For the text-containing cell, return its midpoint in [X, Y] coordinate format. 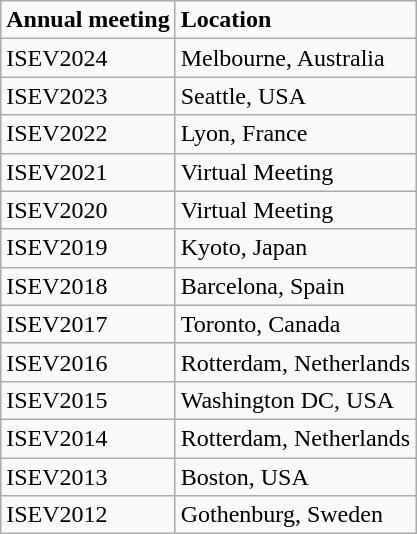
Melbourne, Australia [295, 58]
Toronto, Canada [295, 324]
ISEV2012 [88, 515]
Boston, USA [295, 477]
Location [295, 20]
ISEV2017 [88, 324]
ISEV2018 [88, 286]
ISEV2020 [88, 210]
Kyoto, Japan [295, 248]
Washington DC, USA [295, 400]
ISEV2023 [88, 96]
Annual meeting [88, 20]
Seattle, USA [295, 96]
ISEV2019 [88, 248]
ISEV2015 [88, 400]
ISEV2021 [88, 172]
Gothenburg, Sweden [295, 515]
ISEV2024 [88, 58]
ISEV2014 [88, 438]
Lyon, France [295, 134]
ISEV2022 [88, 134]
ISEV2016 [88, 362]
Barcelona, Spain [295, 286]
ISEV2013 [88, 477]
